Return [x, y] of the center of cell containing provided text 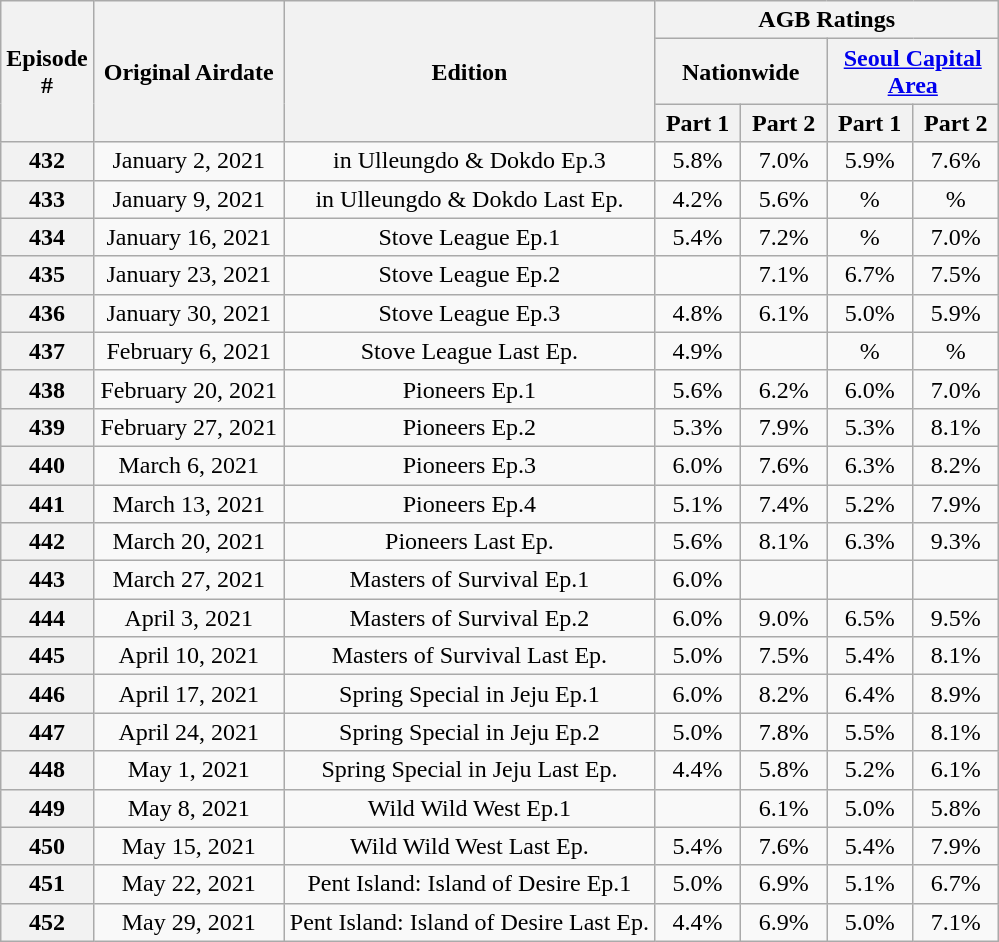
in Ulleungdo & Dokdo Ep.3 [469, 161]
Nationwide [741, 72]
Pioneers Ep.3 [469, 465]
6.4% [870, 694]
in Ulleungdo & Dokdo Last Ep. [469, 199]
432 [47, 161]
437 [47, 351]
Pioneers Ep.1 [469, 389]
7.2% [784, 237]
Pioneers Last Ep. [469, 542]
Spring Special in Jeju Ep.2 [469, 732]
452 [47, 922]
445 [47, 656]
Pioneers Ep.4 [469, 503]
7.4% [784, 503]
446 [47, 694]
Spring Special in Jeju Ep.1 [469, 694]
Seoul Capital Area [913, 72]
439 [47, 427]
4.9% [698, 351]
May 1, 2021 [188, 770]
April 3, 2021 [188, 618]
Stove League Last Ep. [469, 351]
440 [47, 465]
441 [47, 503]
Wild Wild West Last Ep. [469, 846]
January 23, 2021 [188, 275]
Masters of Survival Ep.2 [469, 618]
March 20, 2021 [188, 542]
January 16, 2021 [188, 237]
March 27, 2021 [188, 580]
May 15, 2021 [188, 846]
434 [47, 237]
8.9% [956, 694]
Edition [469, 72]
9.0% [784, 618]
April 17, 2021 [188, 694]
May 8, 2021 [188, 808]
9.3% [956, 542]
4.8% [698, 313]
435 [47, 275]
442 [47, 542]
4.2% [698, 199]
Pioneers Ep.2 [469, 427]
450 [47, 846]
January 9, 2021 [188, 199]
January 30, 2021 [188, 313]
March 6, 2021 [188, 465]
March 13, 2021 [188, 503]
Wild Wild West Ep.1 [469, 808]
7.8% [784, 732]
448 [47, 770]
May 22, 2021 [188, 884]
April 10, 2021 [188, 656]
February 6, 2021 [188, 351]
5.5% [870, 732]
Pent Island: Island of Desire Last Ep. [469, 922]
AGB Ratings [827, 20]
Original Airdate [188, 72]
447 [47, 732]
433 [47, 199]
451 [47, 884]
444 [47, 618]
Spring Special in Jeju Last Ep. [469, 770]
Stove League Ep.2 [469, 275]
6.2% [784, 389]
438 [47, 389]
May 29, 2021 [188, 922]
443 [47, 580]
Episode # [47, 72]
Pent Island: Island of Desire Ep.1 [469, 884]
January 2, 2021 [188, 161]
April 24, 2021 [188, 732]
February 27, 2021 [188, 427]
Stove League Ep.3 [469, 313]
449 [47, 808]
Stove League Ep.1 [469, 237]
Masters of Survival Ep.1 [469, 580]
Masters of Survival Last Ep. [469, 656]
9.5% [956, 618]
436 [47, 313]
February 20, 2021 [188, 389]
6.5% [870, 618]
